For the text-containing cell, return its midpoint in (X, Y) coordinate format. 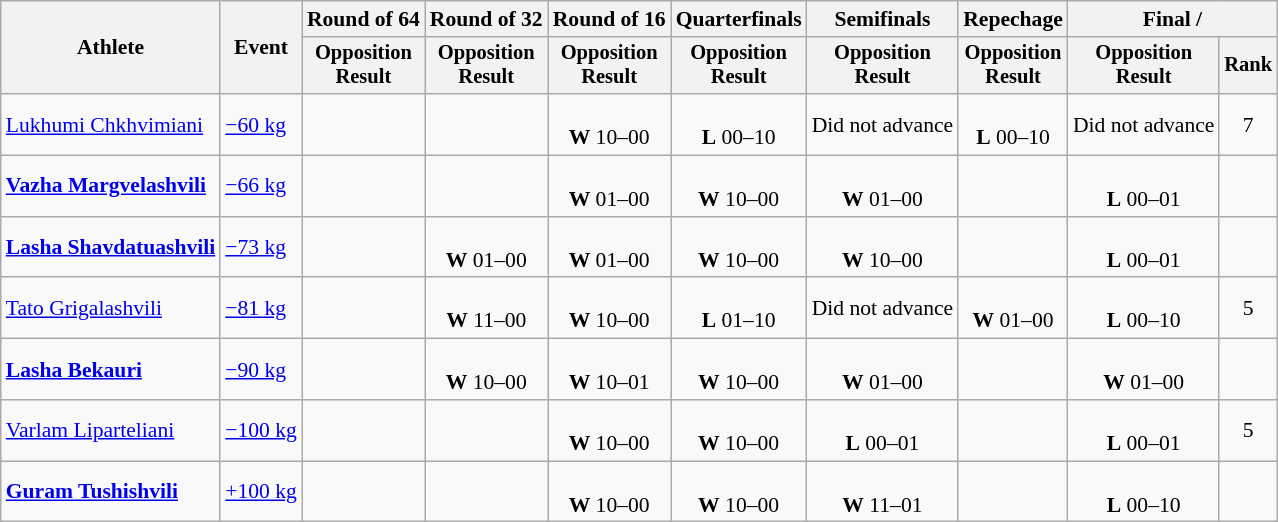
L 01–10 (739, 308)
−73 kg (261, 248)
W 11–00 (486, 308)
Guram Tushishvili (110, 492)
Final / (1172, 19)
Lukhumi Chkhvimiani (110, 124)
Quarterfinals (739, 19)
Round of 32 (486, 19)
−81 kg (261, 308)
Athlete (110, 48)
W 10–01 (610, 370)
Semifinals (883, 19)
−60 kg (261, 124)
Lasha Bekauri (110, 370)
Tato Grigalashvili (110, 308)
Round of 64 (364, 19)
−90 kg (261, 370)
Round of 16 (610, 19)
−66 kg (261, 186)
W 11–01 (883, 492)
7 (1248, 124)
+100 kg (261, 492)
−100 kg (261, 430)
Vazha Margvelashvili (110, 186)
Varlam Liparteliani (110, 430)
Event (261, 48)
Rank (1248, 66)
Lasha Shavdatuashvili (110, 248)
Repechage (1013, 19)
